For the text-containing cell, return its midpoint in (x, y) coordinate format. 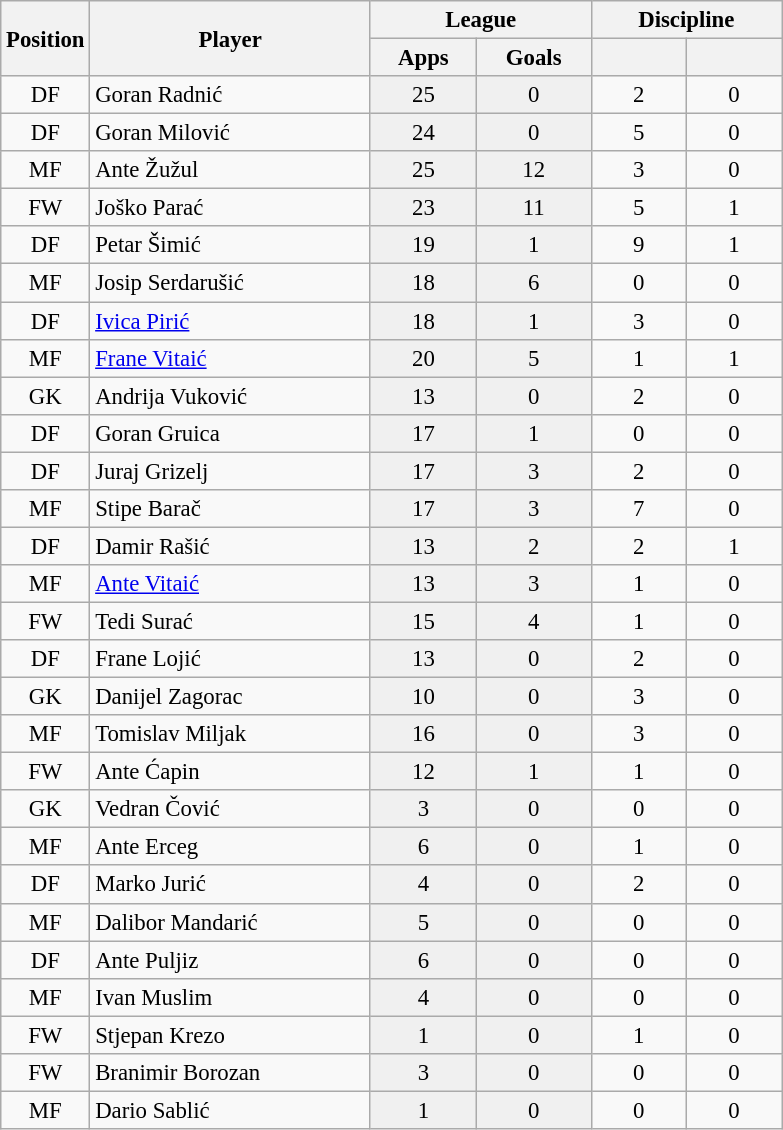
Stjepan Krezo (230, 1035)
Dalibor Mandarić (230, 922)
15 (423, 621)
Stipe Barač (230, 509)
Petar Šimić (230, 245)
Apps (423, 58)
16 (423, 734)
Goran Radnić (230, 95)
Discipline (686, 20)
Andrija Vuković (230, 396)
Tomislav Miljak (230, 734)
24 (423, 133)
11 (534, 208)
19 (423, 245)
9 (638, 245)
Ante Puljiz (230, 960)
Ante Erceg (230, 847)
Frane Lojić (230, 659)
League (480, 20)
Josip Serdarušić (230, 283)
Ante Vitaić (230, 584)
7 (638, 509)
Joško Parać (230, 208)
20 (423, 358)
Juraj Grizelj (230, 471)
Ante Žužul (230, 170)
Branimir Borozan (230, 1073)
Damir Rašić (230, 546)
Position (46, 38)
10 (423, 697)
Ante Ćapin (230, 772)
Danijel Zagorac (230, 697)
Goals (534, 58)
23 (423, 208)
Dario Sablić (230, 1110)
Player (230, 38)
Marko Jurić (230, 885)
Vedran Čović (230, 809)
Goran Milović (230, 133)
Tedi Surać (230, 621)
Ivica Pirić (230, 321)
Goran Gruica (230, 433)
Ivan Muslim (230, 997)
Frane Vitaić (230, 358)
